Determine the [X, Y] coordinate at the center of the cell enclosing the given text.  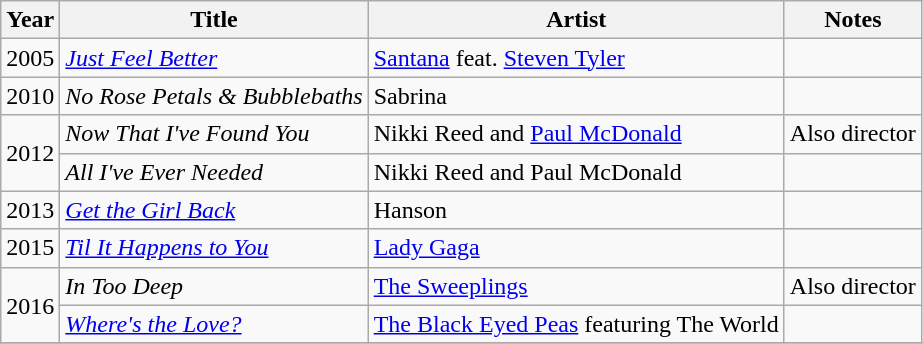
2012 [30, 153]
2015 [30, 248]
Just Feel Better [214, 58]
2016 [30, 305]
2013 [30, 210]
Now That I've Found You [214, 134]
In Too Deep [214, 286]
Title [214, 20]
Notes [852, 20]
Lady Gaga [576, 248]
Sabrina [576, 96]
2010 [30, 96]
No Rose Petals & Bubblebaths [214, 96]
The Sweeplings [576, 286]
Year [30, 20]
All I've Ever Needed [214, 172]
Artist [576, 20]
Get the Girl Back [214, 210]
Santana feat. Steven Tyler [576, 58]
2005 [30, 58]
Til It Happens to You [214, 248]
The Black Eyed Peas featuring The World [576, 324]
Where's the Love? [214, 324]
Hanson [576, 210]
